Provide the [x, y] coordinate of the cell's center where the given text is located.  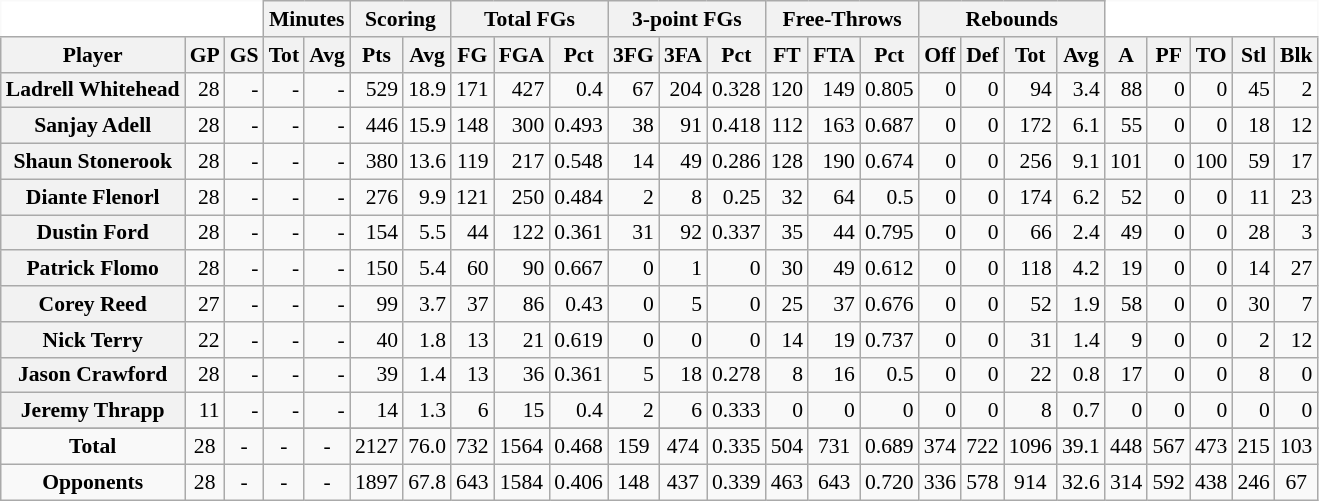
Dustin Ford [93, 233]
Shaun Stonerook [93, 162]
0.418 [736, 126]
36 [522, 375]
76.0 [427, 447]
1.3 [427, 411]
463 [788, 482]
1897 [376, 482]
276 [376, 197]
21 [522, 340]
GS [244, 55]
FGA [522, 55]
374 [940, 447]
1.8 [427, 340]
13.6 [427, 162]
Minutes [307, 19]
GP [205, 55]
732 [472, 447]
9.9 [427, 197]
35 [788, 233]
3FA [683, 55]
Def [982, 55]
Total [93, 447]
92 [683, 233]
Ladrell Whitehead [93, 90]
0.612 [890, 269]
0.406 [578, 482]
90 [522, 269]
914 [1030, 482]
66 [1030, 233]
FTA [834, 55]
118 [1030, 269]
0.720 [890, 482]
314 [1126, 482]
190 [834, 162]
58 [1126, 304]
Rebounds [1012, 19]
0.805 [890, 90]
PF [1168, 55]
6.1 [1081, 126]
0.689 [890, 447]
Stl [1254, 55]
0.619 [578, 340]
163 [834, 126]
59 [1254, 162]
FG [472, 55]
0.484 [578, 197]
250 [522, 197]
149 [834, 90]
217 [522, 162]
578 [982, 482]
427 [522, 90]
121 [472, 197]
Scoring [400, 19]
45 [1254, 90]
0.333 [736, 411]
67.8 [427, 482]
Jeremy Thrapp [93, 411]
0.8 [1081, 375]
0.335 [736, 447]
0.43 [578, 304]
9 [1126, 340]
5.4 [427, 269]
99 [376, 304]
25 [788, 304]
567 [1168, 447]
0.674 [890, 162]
120 [788, 90]
86 [522, 304]
1584 [522, 482]
529 [376, 90]
154 [376, 233]
16 [834, 375]
Blk [1296, 55]
Nick Terry [93, 340]
94 [1030, 90]
38 [634, 126]
0.795 [890, 233]
0.493 [578, 126]
103 [1296, 447]
4.2 [1081, 269]
128 [788, 162]
39.1 [1081, 447]
171 [472, 90]
246 [1254, 482]
437 [683, 482]
0.468 [578, 447]
Pts [376, 55]
91 [683, 126]
Diante Flenorl [93, 197]
55 [1126, 126]
0.339 [736, 482]
438 [1212, 482]
0.286 [736, 162]
0.337 [736, 233]
0.676 [890, 304]
Jason Crawford [93, 375]
204 [683, 90]
504 [788, 447]
0.278 [736, 375]
1096 [1030, 447]
FT [788, 55]
TO [1212, 55]
6.2 [1081, 197]
Patrick Flomo [93, 269]
40 [376, 340]
0.667 [578, 269]
32.6 [1081, 482]
3 [1296, 233]
1 [683, 269]
101 [1126, 162]
174 [1030, 197]
159 [634, 447]
300 [522, 126]
Sanjay Adell [93, 126]
380 [376, 162]
150 [376, 269]
592 [1168, 482]
731 [834, 447]
Opponents [93, 482]
Corey Reed [93, 304]
122 [522, 233]
2.4 [1081, 233]
215 [1254, 447]
1.9 [1081, 304]
60 [472, 269]
0.687 [890, 126]
3.4 [1081, 90]
2127 [376, 447]
3-point FGs [687, 19]
0.328 [736, 90]
32 [788, 197]
3FG [634, 55]
15 [522, 411]
473 [1212, 447]
39 [376, 375]
15.9 [427, 126]
722 [982, 447]
Free-Throws [842, 19]
3.7 [427, 304]
A [1126, 55]
1564 [522, 447]
Off [940, 55]
Player [93, 55]
0.737 [890, 340]
88 [1126, 90]
Total FGs [530, 19]
5.5 [427, 233]
64 [834, 197]
448 [1126, 447]
112 [788, 126]
256 [1030, 162]
23 [1296, 197]
446 [376, 126]
0.7 [1081, 411]
9.1 [1081, 162]
100 [1212, 162]
18.9 [427, 90]
7 [1296, 304]
0.25 [736, 197]
336 [940, 482]
172 [1030, 126]
119 [472, 162]
0.548 [578, 162]
474 [683, 447]
